From the cell containing the given text, extract its center point as (x, y) coordinate. 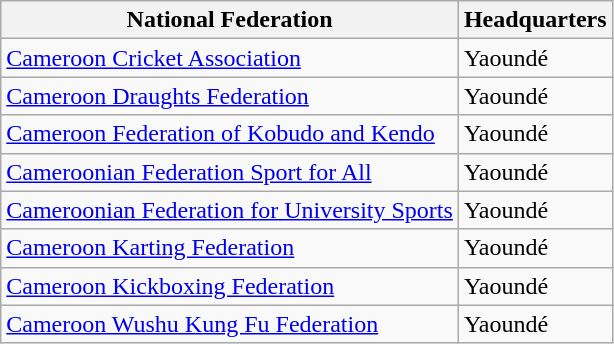
Cameroon Cricket Association (230, 58)
Cameroonian Federation Sport for All (230, 172)
Cameroon Wushu Kung Fu Federation (230, 324)
Cameroon Kickboxing Federation (230, 286)
Cameroon Karting Federation (230, 248)
Cameroon Draughts Federation (230, 96)
Headquarters (535, 20)
Cameroonian Federation for University Sports (230, 210)
Cameroon Federation of Kobudo and Kendo (230, 134)
National Federation (230, 20)
